Detect which cell encompasses the target text, then output its [x, y] center coordinate. 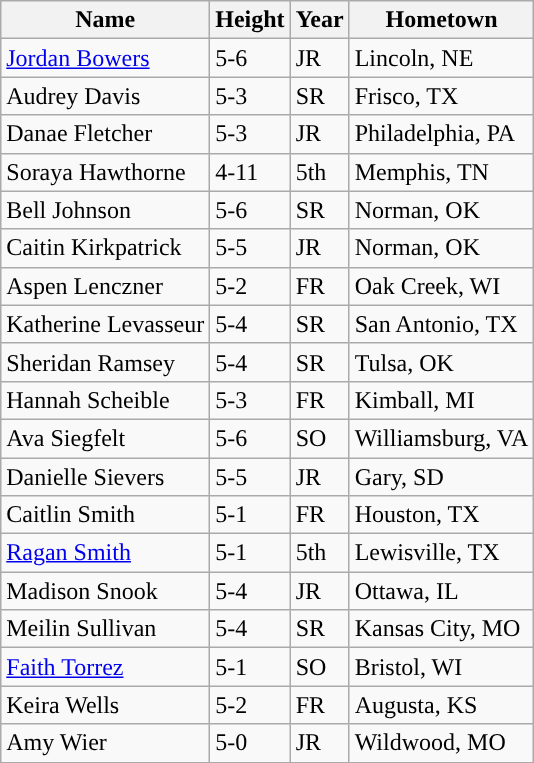
Bristol, WI [442, 667]
Audrey Davis [106, 96]
Name [106, 20]
Jordan Bowers [106, 58]
Sheridan Ramsey [106, 362]
Memphis, TN [442, 172]
Height [250, 20]
Keira Wells [106, 705]
4-11 [250, 172]
Ragan Smith [106, 553]
Lincoln, NE [442, 58]
Williamsburg, VA [442, 438]
Soraya Hawthorne [106, 172]
Meilin Sullivan [106, 629]
Caitlin Smith [106, 515]
Bell Johnson [106, 210]
Ottawa, IL [442, 591]
Amy Wier [106, 743]
Ava Siegfelt [106, 438]
Kansas City, MO [442, 629]
Philadelphia, PA [442, 134]
Hometown [442, 20]
Madison Snook [106, 591]
Frisco, TX [442, 96]
Katherine Levasseur [106, 324]
Tulsa, OK [442, 362]
Aspen Lenczner [106, 286]
Danae Fletcher [106, 134]
Faith Torrez [106, 667]
Kimball, MI [442, 400]
Year [320, 20]
Oak Creek, WI [442, 286]
Gary, SD [442, 477]
San Antonio, TX [442, 324]
5-0 [250, 743]
Caitin Kirkpatrick [106, 248]
Hannah Scheible [106, 400]
Wildwood, MO [442, 743]
Lewisville, TX [442, 553]
Houston, TX [442, 515]
Augusta, KS [442, 705]
Danielle Sievers [106, 477]
